Pinpoint the cell where the given text exists, returning its (X, Y) midpoint coordinate. 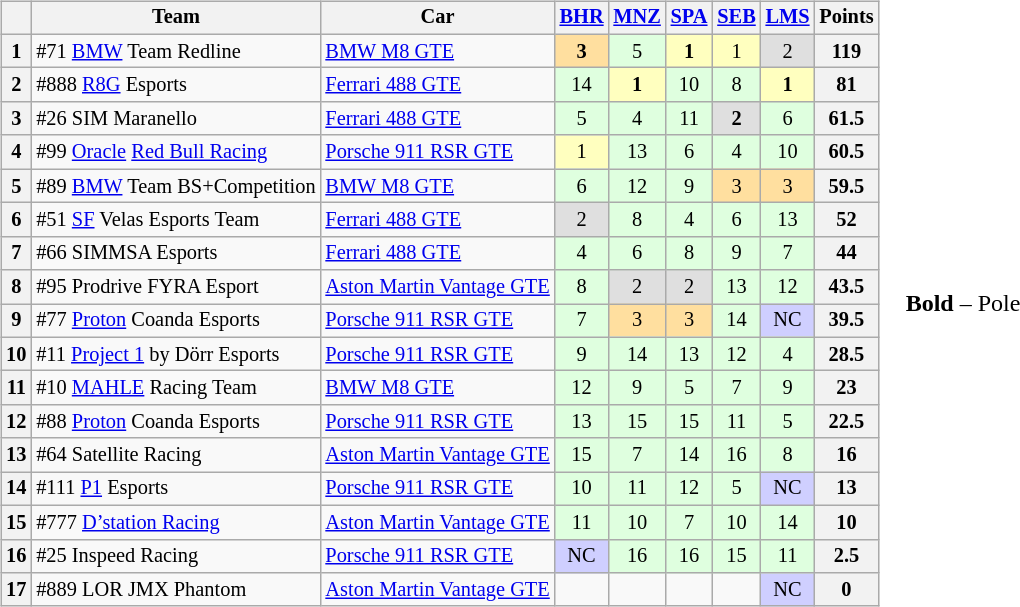
0 (846, 590)
#66 SIMMSA Esports (176, 253)
SEB (736, 18)
#77 Proton Coanda Esports (176, 321)
81 (846, 85)
#10 MAHLE Racing Team (176, 388)
#88 Proton Coanda Esports (176, 422)
39.5 (846, 321)
119 (846, 51)
#888 R8G Esports (176, 85)
60.5 (846, 152)
17 (16, 590)
Points (846, 18)
44 (846, 253)
59.5 (846, 186)
#89 BMW Team BS+Competition (176, 186)
#889 LOR JMX Phantom (176, 590)
LMS (788, 18)
#95 Prodrive FYRA Esport (176, 287)
#777 D’station Racing (176, 522)
BHR (582, 18)
22.5 (846, 422)
2.5 (846, 556)
MNZ (636, 18)
#51 SF Velas Esports Team (176, 220)
#11 Project 1 by Dörr Esports (176, 354)
SPA (690, 18)
#26 SIM Maranello (176, 119)
43.5 (846, 287)
Team (176, 18)
#64 Satellite Racing (176, 455)
#71 BMW Team Redline (176, 51)
23 (846, 388)
61.5 (846, 119)
28.5 (846, 354)
#99 Oracle Red Bull Racing (176, 152)
#25 Inspeed Racing (176, 556)
Car (437, 18)
#111 P1 Esports (176, 489)
52 (846, 220)
